Locate the cell with the specified text and output its (X, Y) center coordinate. 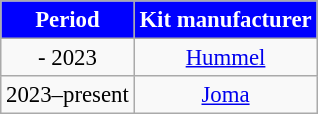
Kit manufacturer (226, 20)
Joma (226, 95)
- 2023 (68, 58)
Hummel (226, 58)
Period (68, 20)
2023–present (68, 95)
